Pinpoint the cell where the given text exists, returning its [X, Y] midpoint coordinate. 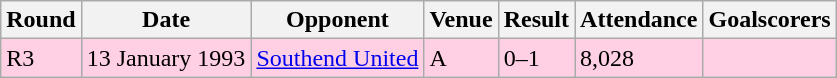
Goalscorers [770, 20]
Venue [461, 20]
Round [41, 20]
Result [536, 20]
Opponent [338, 20]
R3 [41, 58]
Attendance [639, 20]
0–1 [536, 58]
13 January 1993 [166, 58]
A [461, 58]
8,028 [639, 58]
Southend United [338, 58]
Date [166, 20]
